Scan for the cell matching the given text and deliver its (x, y) coordinate at center. 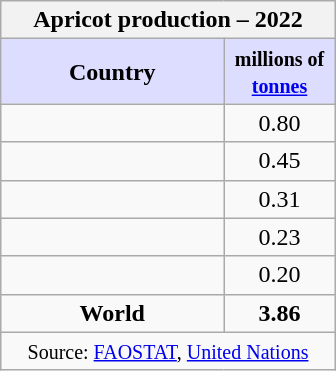
Source: FAOSTAT, United Nations (168, 351)
0.20 (280, 275)
World (112, 313)
3.86 (280, 313)
Apricot production – 2022 (168, 20)
0.45 (280, 161)
0.31 (280, 199)
0.80 (280, 123)
Country (112, 72)
0.23 (280, 237)
millions of tonnes (280, 72)
